Determine the (x, y) coordinate at the center of the cell enclosing the given text.  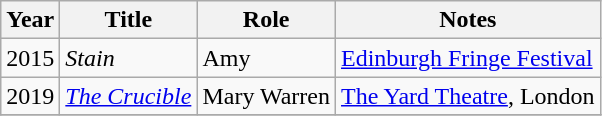
Title (128, 20)
The Crucible (128, 96)
Mary Warren (266, 96)
Edinburgh Fringe Festival (468, 58)
2015 (30, 58)
The Yard Theatre, London (468, 96)
Role (266, 20)
2019 (30, 96)
Notes (468, 20)
Year (30, 20)
Stain (128, 58)
Amy (266, 58)
